For the text-containing cell, return its midpoint in (X, Y) coordinate format. 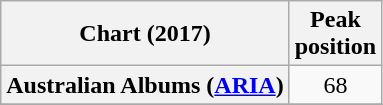
68 (335, 85)
Chart (2017) (145, 34)
Peakposition (335, 34)
Australian Albums (ARIA) (145, 85)
